Return (X, Y) of the center of cell containing provided text 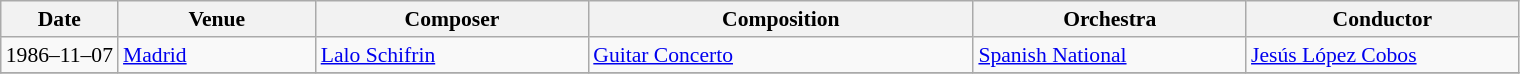
Madrid (217, 55)
Date (60, 19)
Spanish National (1110, 55)
Jesús López Cobos (1382, 55)
Guitar Concerto (780, 55)
Lalo Schifrin (452, 55)
Venue (217, 19)
1986–11–07 (60, 55)
Composer (452, 19)
Conductor (1382, 19)
Orchestra (1110, 19)
Composition (780, 19)
